Pinpoint the cell where the given text exists, returning its (x, y) midpoint coordinate. 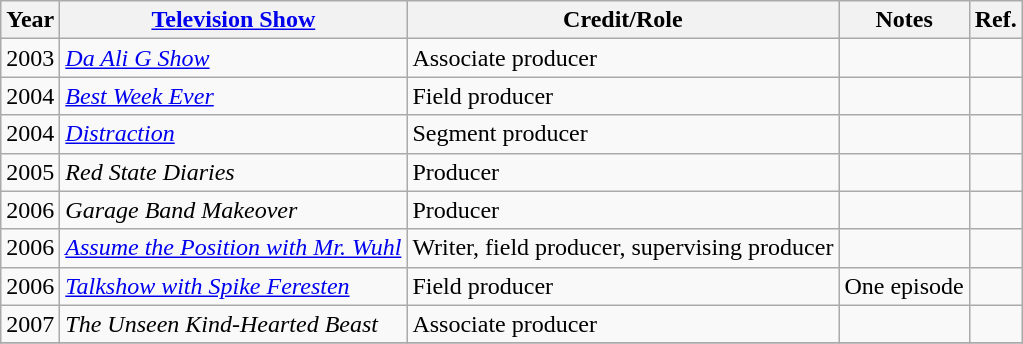
The Unseen Kind-Hearted Beast (234, 324)
Talkshow with Spike Feresten (234, 286)
Assume the Position with Mr. Wuhl (234, 248)
2003 (30, 58)
2007 (30, 324)
Distraction (234, 134)
Year (30, 20)
Television Show (234, 20)
Red State Diaries (234, 172)
Da Ali G Show (234, 58)
Garage Band Makeover (234, 210)
Credit/Role (623, 20)
Ref. (996, 20)
Best Week Ever (234, 96)
2005 (30, 172)
One episode (904, 286)
Writer, field producer, supervising producer (623, 248)
Notes (904, 20)
Segment producer (623, 134)
